Search for the cell housing the specified text and yield its [x, y] center coordinate. 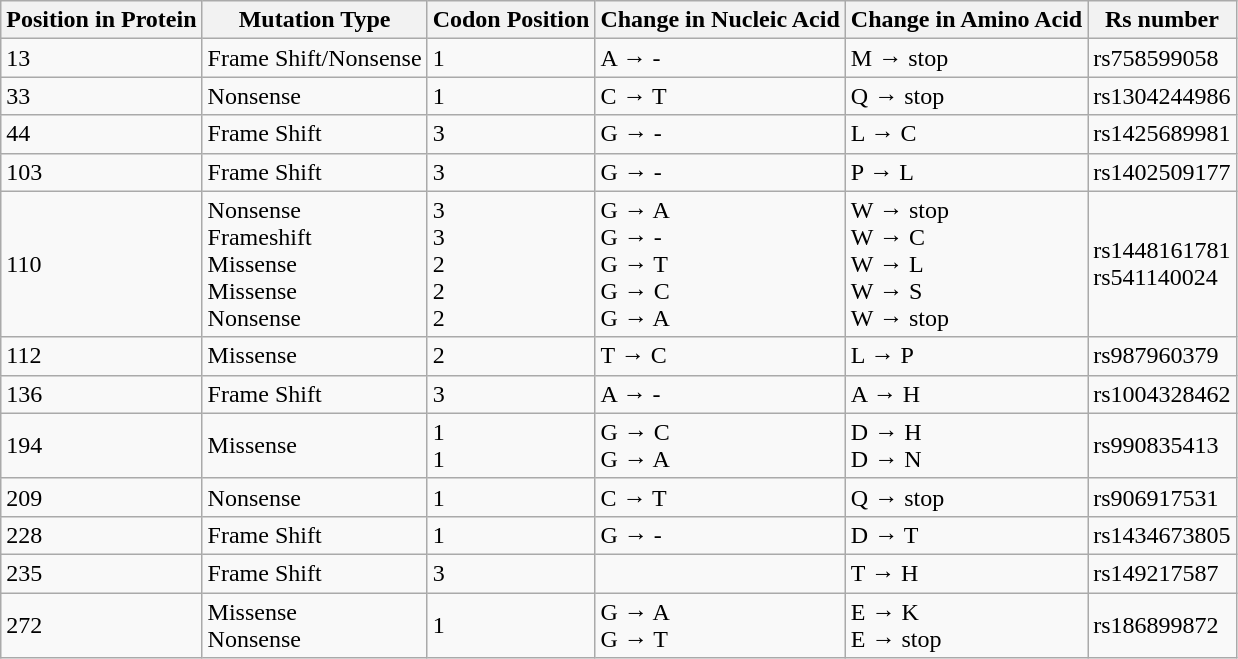
44 [102, 134]
2 [511, 356]
T → C [720, 356]
33 [102, 96]
235 [102, 573]
rs1402509177 [1162, 172]
Codon Position [511, 20]
rs1004328462 [1162, 394]
T → H [966, 573]
rs1434673805 [1162, 535]
194 [102, 446]
G → AG → -G → TG → CG → A [720, 264]
rs906917531 [1162, 497]
D → T [966, 535]
Position in Protein [102, 20]
W → stopW → CW → LW → SW → stop [966, 264]
rs1304244986 [1162, 96]
136 [102, 394]
M → stop [966, 58]
A → H [966, 394]
228 [102, 535]
G → CG → A [720, 446]
MissenseNonsense [314, 624]
rs758599058 [1162, 58]
103 [102, 172]
E → KE → stop [966, 624]
rs1425689981 [1162, 134]
rs990835413 [1162, 446]
rs1448161781rs541140024 [1162, 264]
11 [511, 446]
13 [102, 58]
112 [102, 356]
272 [102, 624]
Change in Nucleic Acid [720, 20]
209 [102, 497]
rs149217587 [1162, 573]
G → AG → T [720, 624]
D → HD → N [966, 446]
L → P [966, 356]
110 [102, 264]
Mutation Type [314, 20]
L → C [966, 134]
33222 [511, 264]
NonsenseFrameshiftMissenseMissenseNonsense [314, 264]
Frame Shift/Nonsense [314, 58]
P → L [966, 172]
Rs number [1162, 20]
Change in Amino Acid [966, 20]
rs987960379 [1162, 356]
rs186899872 [1162, 624]
